For the text-containing cell, return its midpoint in [X, Y] coordinate format. 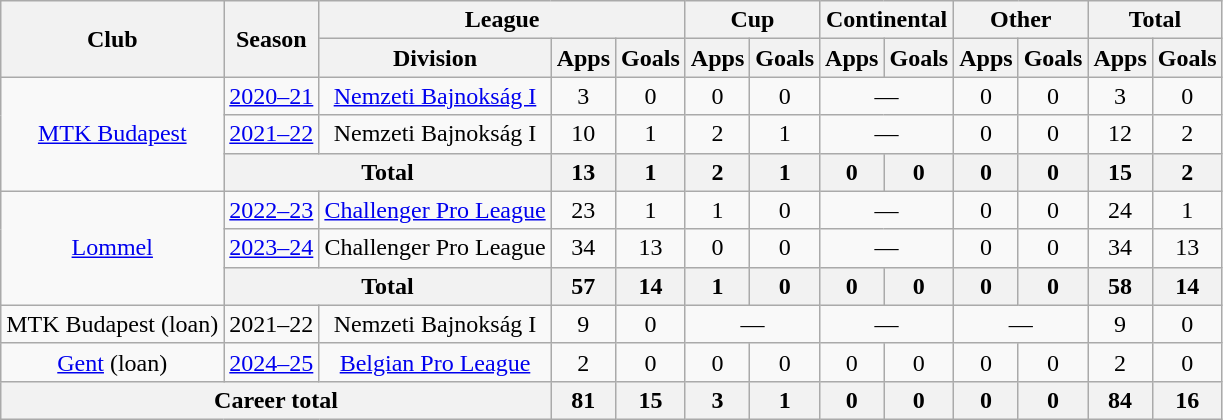
81 [583, 400]
12 [1120, 134]
Club [112, 39]
2024–25 [272, 362]
MTK Budapest [112, 134]
Career total [276, 400]
2023–24 [272, 248]
Belgian Pro League [435, 362]
Lommel [112, 248]
84 [1120, 400]
League [502, 20]
Gent (loan) [112, 362]
Cup [752, 20]
Season [272, 39]
10 [583, 134]
Division [435, 58]
23 [583, 210]
58 [1120, 286]
57 [583, 286]
Other [1021, 20]
2022–23 [272, 210]
MTK Budapest (loan) [112, 324]
Continental [887, 20]
2020–21 [272, 96]
16 [1187, 400]
24 [1120, 210]
